Return the [X, Y] coordinate for the center point of the cell that contains the specified text.  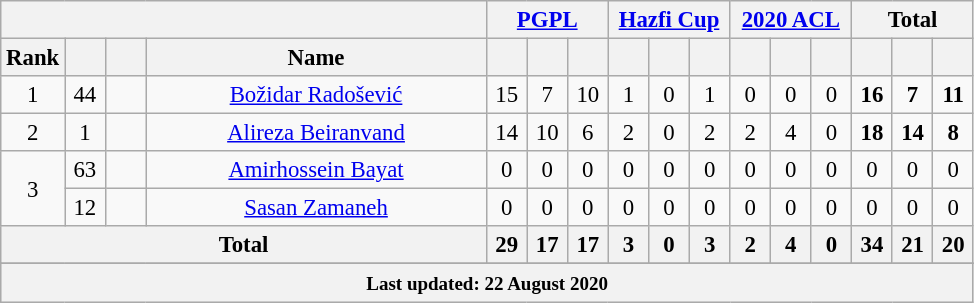
Amirhossein Bayat [316, 170]
11 [954, 95]
44 [86, 95]
Božidar Radošević [316, 95]
Name [316, 58]
63 [86, 170]
20 [954, 245]
16 [872, 95]
Rank [33, 58]
15 [506, 95]
12 [86, 208]
PGPL [547, 20]
Alireza Beiranvand [316, 133]
29 [506, 245]
6 [588, 133]
18 [872, 133]
34 [872, 245]
2020 ACL [791, 20]
21 [912, 245]
Hazfi Cup [669, 20]
Last updated: 22 August 2020 [488, 283]
Sasan Zamaneh [316, 208]
8 [954, 133]
